Locate the cell with the specified text and output its [X, Y] center coordinate. 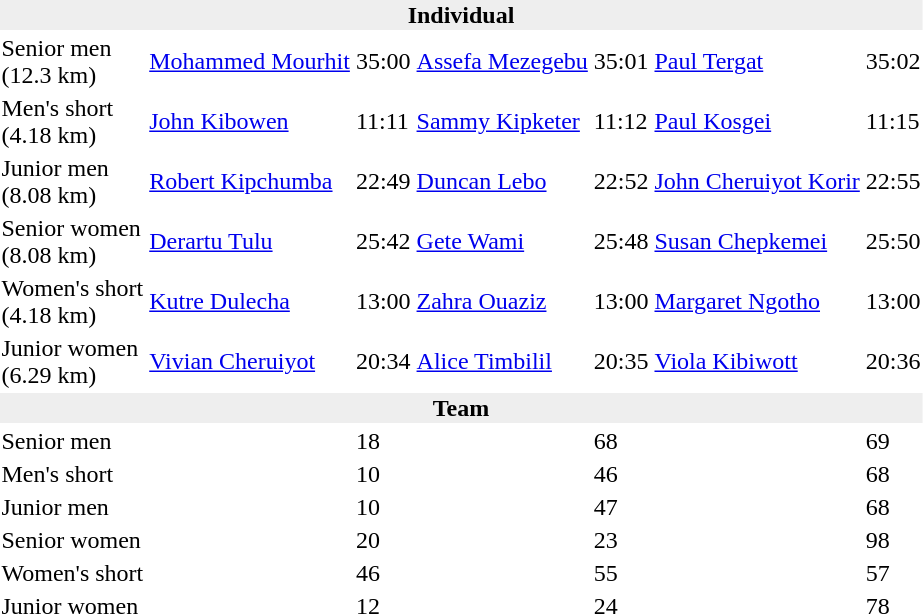
22:55 [893, 182]
57 [893, 573]
Kutre Dulecha [250, 302]
Margaret Ngotho [757, 302]
Robert Kipchumba [250, 182]
Senior women [72, 540]
20:34 [383, 362]
Duncan Lebo [502, 182]
Assefa Mezegebu [502, 62]
11:11 [383, 122]
25:50 [893, 242]
Mohammed Mourhit [250, 62]
35:00 [383, 62]
47 [621, 507]
Senior men(12.3 km) [72, 62]
Women's short [72, 573]
25:48 [621, 242]
Vivian Cheruiyot [250, 362]
20:35 [621, 362]
11:15 [893, 122]
Team [461, 408]
25:42 [383, 242]
Gete Wami [502, 242]
98 [893, 540]
Individual [461, 15]
Senior men [72, 441]
35:01 [621, 62]
Junior women(6.29 km) [72, 362]
Sammy Kipketer [502, 122]
20:36 [893, 362]
20 [383, 540]
Men's short(4.18 km) [72, 122]
18 [383, 441]
35:02 [893, 62]
69 [893, 441]
John Cheruiyot Korir [757, 182]
Zahra Ouaziz [502, 302]
John Kibowen [250, 122]
Senior women(8.08 km) [72, 242]
22:52 [621, 182]
55 [621, 573]
22:49 [383, 182]
Alice Timbilil [502, 362]
Paul Tergat [757, 62]
Paul Kosgei [757, 122]
23 [621, 540]
Men's short [72, 474]
Viola Kibiwott [757, 362]
Derartu Tulu [250, 242]
Junior men(8.08 km) [72, 182]
Women's short(4.18 km) [72, 302]
Junior men [72, 507]
Susan Chepkemei [757, 242]
11:12 [621, 122]
